Detect which cell encompasses the target text, then output its (X, Y) center coordinate. 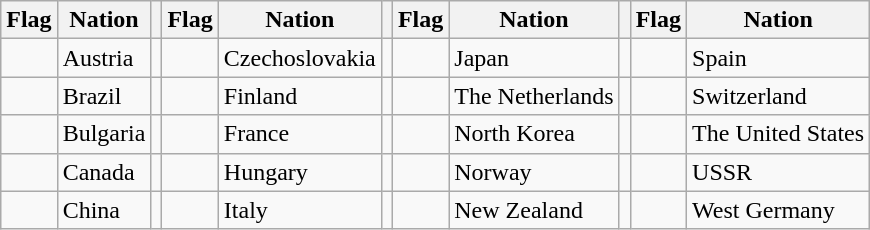
Japan (534, 58)
Bulgaria (104, 134)
Canada (104, 172)
The United States (778, 134)
Czechoslovakia (300, 58)
Spain (778, 58)
China (104, 210)
Finland (300, 96)
Italy (300, 210)
Switzerland (778, 96)
Brazil (104, 96)
New Zealand (534, 210)
West Germany (778, 210)
Hungary (300, 172)
The Netherlands (534, 96)
USSR (778, 172)
Norway (534, 172)
North Korea (534, 134)
Austria (104, 58)
France (300, 134)
